Identify which cell holds the provided text, then report its [X, Y] central coordinate. 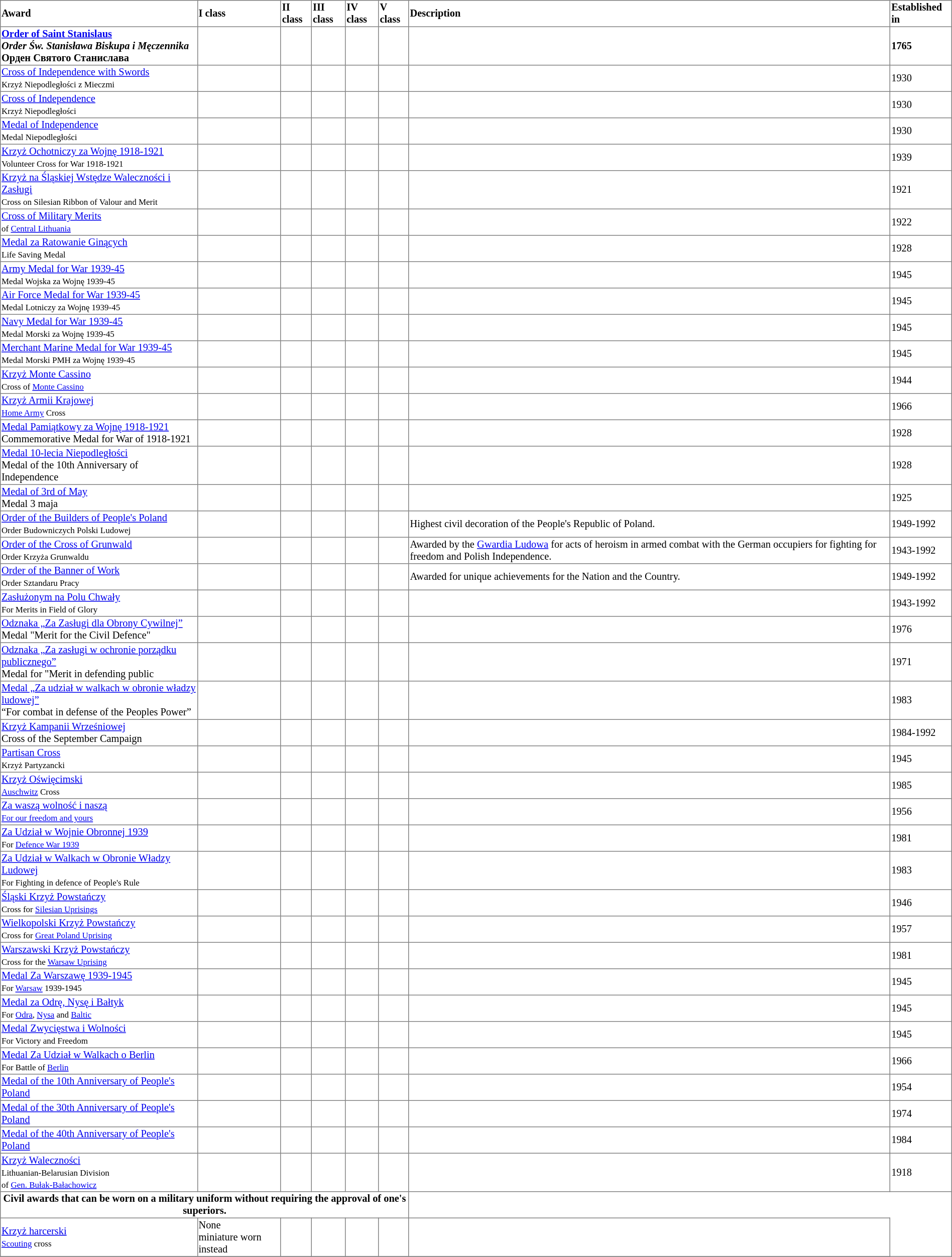
Merchant Marine Medal for War 1939-45Medal Morski PMH za Wojnę 1939-45 [99, 354]
Highest civil decoration of the People's Republic of Poland. [650, 524]
1944 [921, 380]
1984 [921, 1140]
Krzyż Kampanii WrześniowejCross of the September Campaign [99, 732]
IV class [362, 14]
Medal Za Warszawę 1939-1945For Warsaw 1939-1945 [99, 982]
Za Udział w Wojnie Obronnej 1939For Defence War 1939 [99, 838]
Medal Zwycięstwa i WolnościFor Victory and Freedom [99, 1035]
Medal „Za udział w walkach w obronie władzy ludowej”“For combat in defense of the Peoples Power” [99, 700]
Order of the Cross of GrunwaldOrder Krzyża Grunwaldu [99, 550]
Medal of the 40th Anniversary of People's Poland [99, 1140]
Established in [921, 14]
1921 [921, 190]
1939 [921, 157]
I class [239, 14]
1922 [921, 222]
Cross of IndependenceKrzyż Niepodległości [99, 104]
Medal 10-lecia NiepodległościMedal of the 10th Anniversary of Independence [99, 465]
Śląski Krzyż PowstańczyCross for Silesian Uprisings [99, 903]
1971 [921, 662]
Civil awards that can be worn on a military uniform without requiring the approval of one's superiors. [205, 1205]
Krzyż Ochotniczy za Wojnę 1918-1921Volunteer Cross for War 1918-1921 [99, 157]
1985 [921, 785]
Cross of Independence with SwordsKrzyż Niepodległości z Mieczmi [99, 78]
Medal za Odrę, Nysę i BałtykFor Odra, Nysa and Baltic [99, 1008]
Medal of 3rd of MayMedal 3 maja [99, 497]
Air Force Medal for War 1939-45Medal Lotniczy za Wojnę 1939-45 [99, 301]
Za waszą wolność i nasząFor our freedom and yours [99, 812]
Medal za Ratowanie GinącychLife Saving Medal [99, 248]
Order of Saint StanislausOrder Św. Stanisława Biskupa i MęczennikaОрден Святого Станислава [99, 46]
Medal of the 30th Anniversary of People's Poland [99, 1113]
V class [394, 14]
1925 [921, 497]
Awarded by the Gwardia Ludowa for acts of heroism in armed combat with the German occupiers for fighting for freedom and Polish Independence. [650, 550]
Medal Pamiątkowy za Wojnę 1918-1921Commemorative Medal for War of 1918-1921 [99, 433]
Krzyż harcerskiScouting cross [99, 1237]
Wielkopolski Krzyż PowstańczyCross for Great Poland Uprising [99, 929]
Za Udział w Walkach w Obronie Władzy LudowejFor Fighting in defence of People's Rule [99, 870]
Krzyż WalecznościLithuanian-Belarusian Divisionof Gen. Bułak-Bałachowicz [99, 1172]
Krzyż Armii KrajowejHome Army Cross [99, 407]
Medal of the 10th Anniversary of People's Poland [99, 1087]
1974 [921, 1113]
1984-1992 [921, 732]
Partisan CrossKrzyż Partyzancki [99, 759]
Navy Medal for War 1939-45Medal Morski za Wojnę 1939-45 [99, 327]
Medal Za Udział w Walkach o BerlinFor Battle of Berlin [99, 1061]
Warszawski Krzyż PowstańczyCross for the Warsaw Uprising [99, 955]
1957 [921, 929]
Awarded for unique achievements for the Nation and the Country. [650, 577]
Army Medal for War 1939-45Medal Wojska za Wojnę 1939-45 [99, 275]
1918 [921, 1172]
Medal of IndependenceMedal Niepodległości [99, 131]
1954 [921, 1087]
II class [296, 14]
III class [328, 14]
Krzyż OświęcimskiAuschwitz Cross [99, 785]
1956 [921, 812]
Zasłużonym na Polu ChwałyFor Merits in Field of Glory [99, 603]
1976 [921, 630]
Odznaka „Za zasługi w ochronie porządku publicznego”Medal for "Merit in defending public [99, 662]
1946 [921, 903]
Order of the Banner of WorkOrder Sztandaru Pracy [99, 577]
Odznaka „Za Zasługi dla Obrony Cywilnej”Medal "Merit for the Civil Defence" [99, 630]
Cross of Military Meritsof Central Lithuania [99, 222]
1765 [921, 46]
Description [650, 14]
Award [99, 14]
Noneminiature worn instead [239, 1237]
Krzyż Monte CassinoCross of Monte Cassino [99, 380]
Order of the Builders of People's PolandOrder Budowniczych Polski Ludowej [99, 524]
Krzyż na Śląskiej Wstędze Waleczności i ZasługiCross on Silesian Ribbon of Valour and Merit [99, 190]
